Capture the cell that displays the provided text and extract its [x, y] central coordinate. 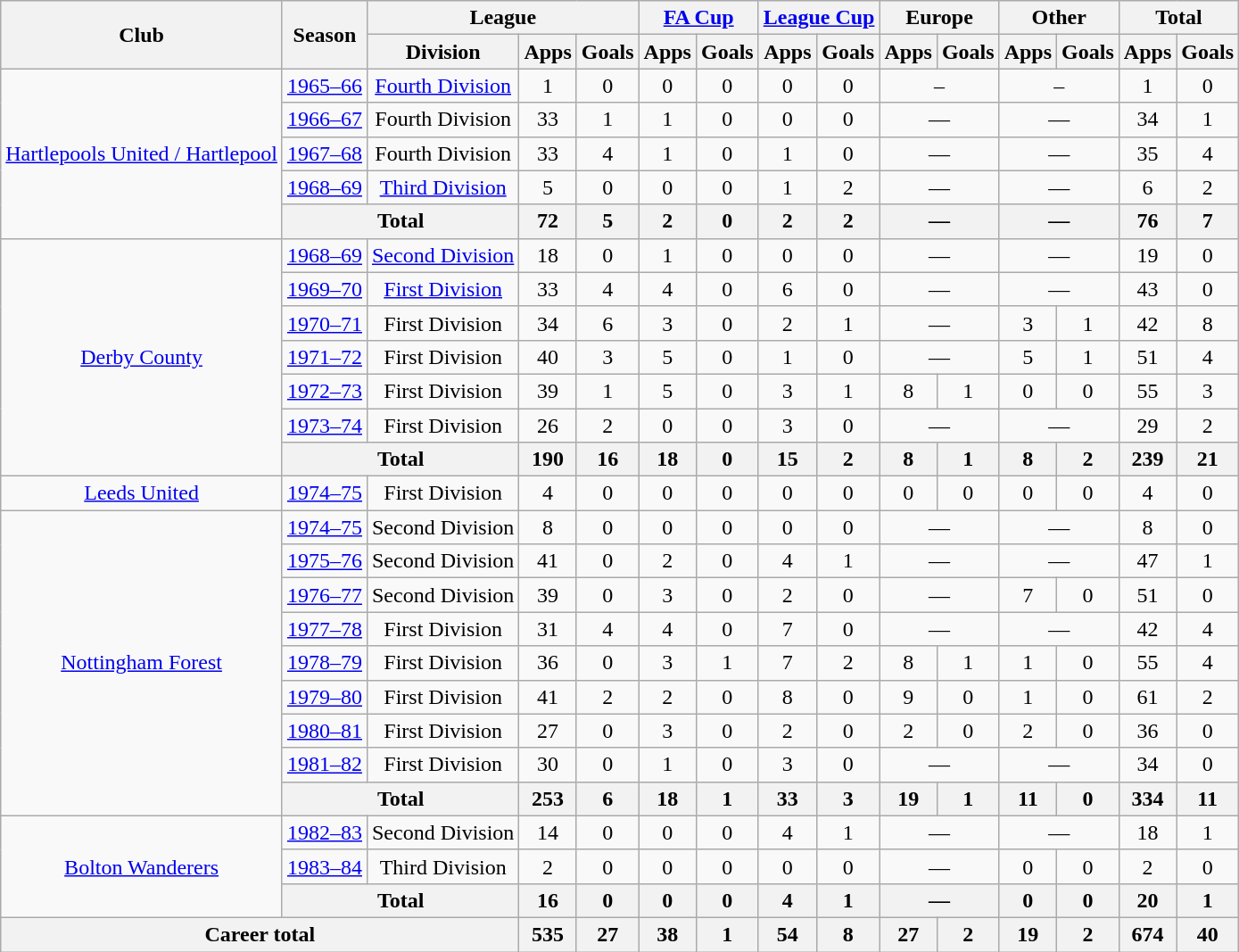
43 [1147, 289]
31 [548, 629]
1980–81 [325, 731]
1978–79 [325, 663]
38 [667, 934]
1966–67 [325, 120]
15 [787, 459]
1972–73 [325, 391]
1967–68 [325, 153]
61 [1147, 697]
20 [1147, 900]
Division [442, 52]
Nottingham Forest [142, 664]
21 [1208, 459]
190 [548, 459]
Bolton Wanderers [142, 866]
Derby County [142, 357]
253 [548, 799]
Leeds United [142, 493]
1975–76 [325, 561]
1976–77 [325, 595]
14 [548, 832]
1971–72 [325, 357]
72 [548, 221]
30 [548, 765]
1981–82 [325, 765]
239 [1147, 459]
76 [1147, 221]
1965–66 [325, 86]
674 [1147, 934]
League Cup [819, 18]
Other [1059, 18]
Hartlepools United / Hartlepool [142, 153]
334 [1147, 799]
1979–80 [325, 697]
League [503, 18]
Club [142, 35]
26 [548, 426]
Europe [939, 18]
1970–71 [325, 323]
47 [1147, 561]
1969–70 [325, 289]
54 [787, 934]
Season [325, 35]
1982–83 [325, 832]
1977–78 [325, 629]
1983–84 [325, 866]
1973–74 [325, 426]
Career total [260, 934]
9 [908, 697]
535 [548, 934]
FA Cup [698, 18]
29 [1147, 426]
35 [1147, 153]
